From the cell containing the given text, extract its center point as (X, Y) coordinate. 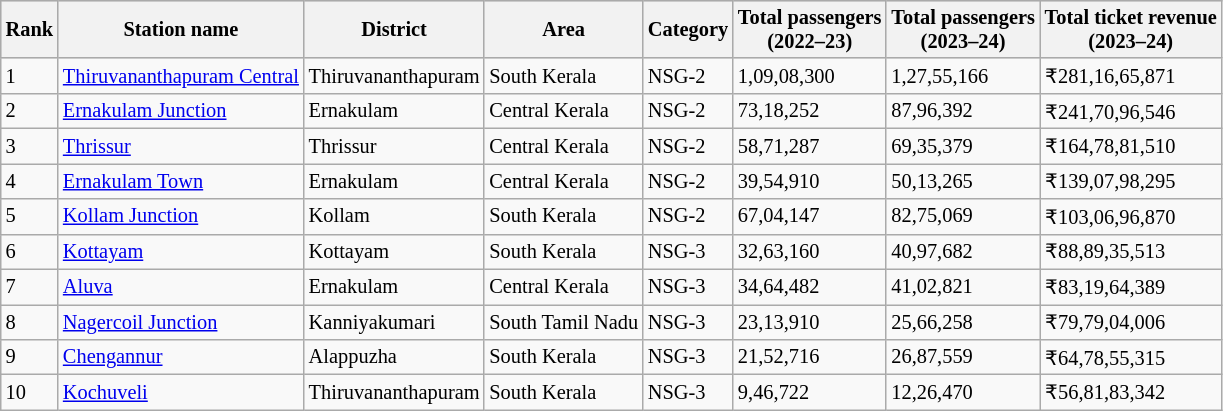
District (394, 29)
Ernakulam Junction (181, 110)
Total passengers(2022–23) (810, 29)
Kollam (394, 216)
69,35,379 (962, 146)
Ernakulam Town (181, 180)
Chengannur (181, 356)
₹139,07,98,295 (1131, 180)
87,96,392 (962, 110)
73,18,252 (810, 110)
9 (30, 356)
23,13,910 (810, 322)
Alappuzha (394, 356)
Total ticket revenue(2023–24) (1131, 29)
Category (688, 29)
Kanniyakumari (394, 322)
Thiruvananthapuram Central (181, 76)
39,54,910 (810, 180)
82,75,069 (962, 216)
₹103,06,96,870 (1131, 216)
South Tamil Nadu (564, 322)
50,13,265 (962, 180)
Aluva (181, 286)
34,64,482 (810, 286)
9,46,722 (810, 392)
1,09,08,300 (810, 76)
₹56,81,83,342 (1131, 392)
₹83,19,64,389 (1131, 286)
40,97,682 (962, 252)
Area (564, 29)
1,27,55,166 (962, 76)
Kochuveli (181, 392)
8 (30, 322)
5 (30, 216)
₹241,70,96,546 (1131, 110)
26,87,559 (962, 356)
3 (30, 146)
₹281,16,65,871 (1131, 76)
10 (30, 392)
Total passengers(2023–24) (962, 29)
4 (30, 180)
₹164,78,81,510 (1131, 146)
₹88,89,35,513 (1131, 252)
21,52,716 (810, 356)
2 (30, 110)
32,63,160 (810, 252)
Kollam Junction (181, 216)
Station name (181, 29)
Nagercoil Junction (181, 322)
25,66,258 (962, 322)
₹79,79,04,006 (1131, 322)
67,04,147 (810, 216)
41,02,821 (962, 286)
12,26,470 (962, 392)
58,71,287 (810, 146)
6 (30, 252)
₹64,78,55,315 (1131, 356)
Rank (30, 29)
7 (30, 286)
1 (30, 76)
